Output the (x, y) coordinate of the center of the cell containing the given text.  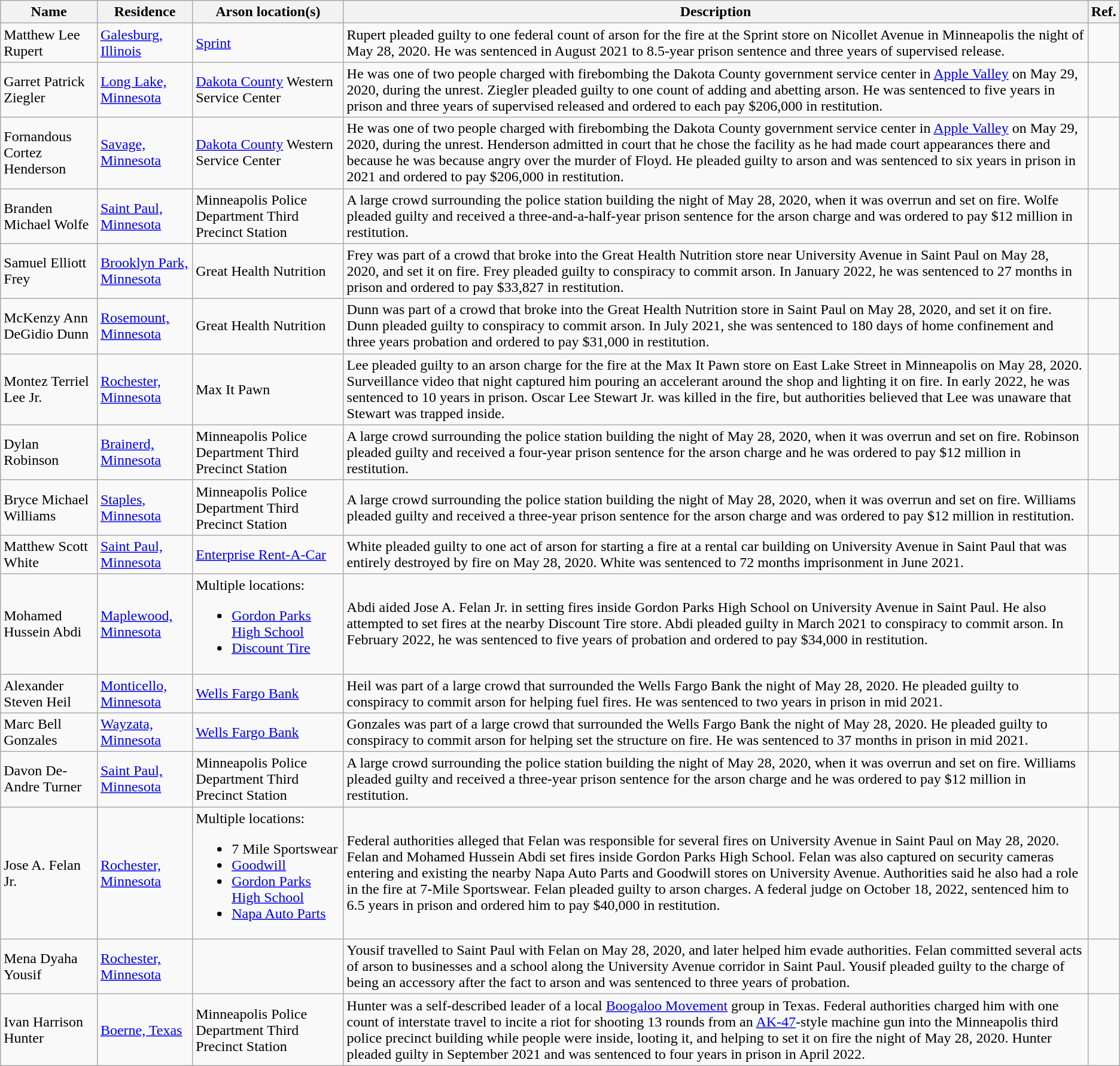
Marc Bell Gonzales (49, 732)
Sprint (268, 43)
Bryce Michael Williams (49, 507)
Matthew Lee Rupert (49, 43)
Wayzata, Minnesota (145, 732)
Davon De-Andre Turner (49, 779)
Multiple locations:Gordon Parks High SchoolDiscount Tire (268, 623)
Mena Dyaha Yousif (49, 967)
Mohamed Hussein Abdi (49, 623)
Samuel Elliott Frey (49, 271)
Max It Pawn (268, 389)
Monticello, Minnesota (145, 693)
Name (49, 12)
Alexander Steven Heil (49, 693)
Galesburg, Illinois (145, 43)
Montez Terriel Lee Jr. (49, 389)
McKenzy Ann DeGidio Dunn (49, 326)
Boerne, Texas (145, 1030)
Fornandous Cortez Henderson (49, 153)
Rosemount, Minnesota (145, 326)
Ivan Harrison Hunter (49, 1030)
Residence (145, 12)
Matthew Scott White (49, 554)
Long Lake, Minnesota (145, 90)
Brainerd, Minnesota (145, 452)
Jose A. Felan Jr. (49, 873)
Brooklyn Park, Minnesota (145, 271)
Savage, Minnesota (145, 153)
Branden Michael Wolfe (49, 216)
Arson location(s) (268, 12)
Enterprise Rent-A-Car (268, 554)
Dylan Robinson (49, 452)
Garret Patrick Ziegler (49, 90)
Staples, Minnesota (145, 507)
Multiple locations:7 Mile SportswearGoodwillGordon Parks High SchoolNapa Auto Parts (268, 873)
Description (716, 12)
Ref. (1103, 12)
Maplewood, Minnesota (145, 623)
